Extract the (X, Y) coordinate from the center of the cell holding the provided text.  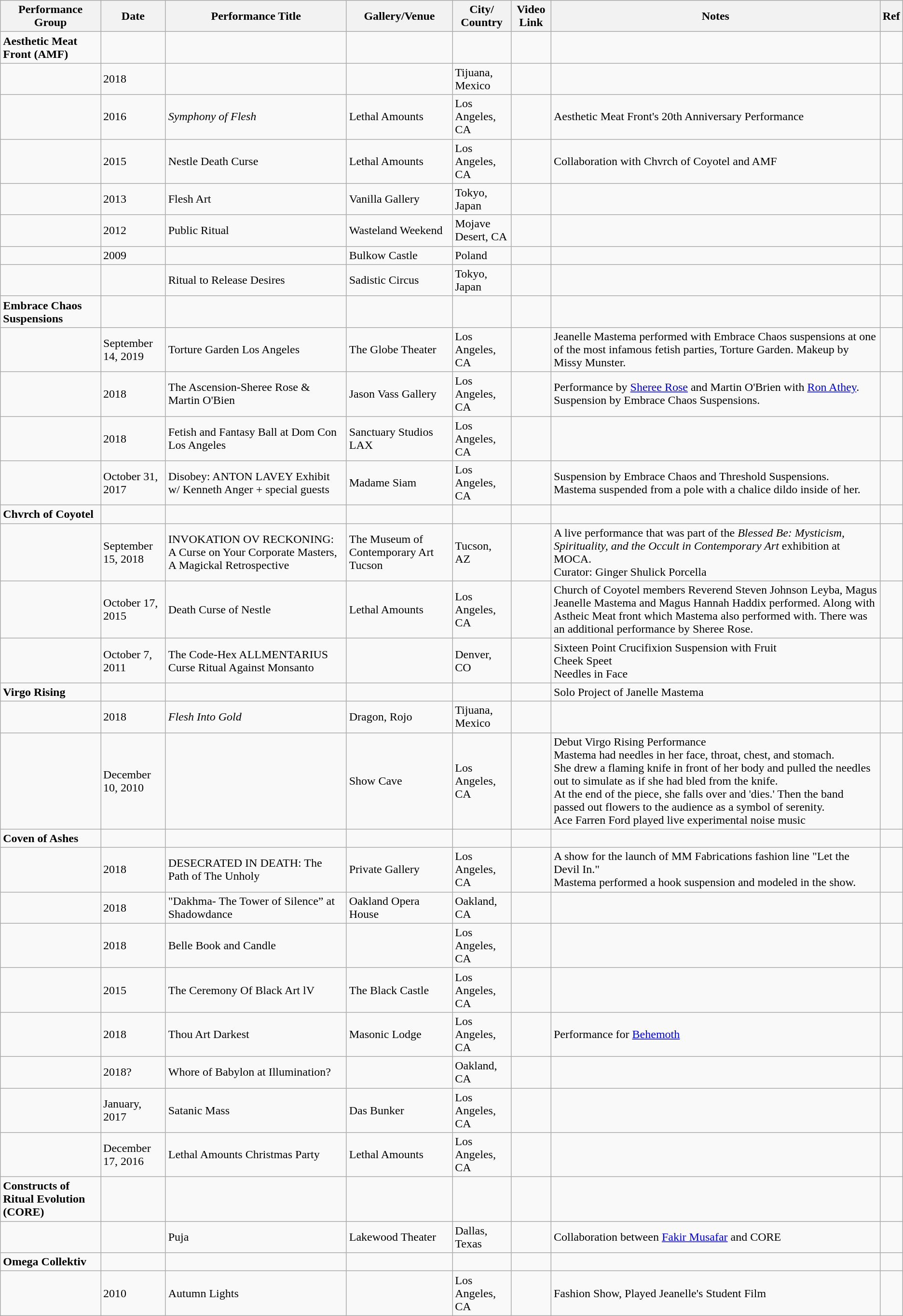
Aesthetic Meat Front's 20th Anniversary Performance (715, 117)
Notes (715, 16)
The Code-Hex ALLMENTARIUS Curse Ritual Against Monsanto (256, 661)
Chvrch of Coyotel (51, 514)
December 17, 2016 (133, 1155)
2016 (133, 117)
Dallas, Texas (482, 1237)
The Globe Theater (399, 349)
Bulkow Castle (399, 255)
Flesh Art (256, 199)
October 17, 2015 (133, 610)
Belle Book and Candle (256, 945)
Vanilla Gallery (399, 199)
Poland (482, 255)
The Ceremony Of Black Art lV (256, 990)
DESECRATED IN DEATH: The Path of The Unholy (256, 870)
Masonic Lodge (399, 1034)
Coven of Ashes (51, 838)
Nestle Death Curse (256, 161)
Symphony of Flesh (256, 117)
2012 (133, 231)
Das Bunker (399, 1110)
Performance Title (256, 16)
Satanic Mass (256, 1110)
Performance by Sheree Rose and Martin O'Brien with Ron Athey. Suspension by Embrace Chaos Suspensions. (715, 394)
December 10, 2010 (133, 781)
January, 2017 (133, 1110)
Omega Collektiv (51, 1262)
Jeanelle Mastema performed with Embrace Chaos suspensions at one of the most infamous fetish parties, Torture Garden. Makeup by Missy Munster. (715, 349)
Denver, CO (482, 661)
Disobey: ANTON LAVEY Exhibit w/ Kenneth Anger + special guests (256, 483)
2013 (133, 199)
September 15, 2018 (133, 552)
Puja (256, 1237)
Performance for Behemoth (715, 1034)
Virgo Rising (51, 692)
Collaboration between Fakir Musafar and CORE (715, 1237)
The Museum of Contemporary Art Tucson (399, 552)
October 7, 2011 (133, 661)
Collaboration with Chvrch of Coyotel and AMF (715, 161)
2009 (133, 255)
Oakland Opera House (399, 907)
Whore of Babylon at Illumination? (256, 1072)
INVOKATION OV RECKONING: A Curse on Your Corporate Masters, A Magickal Retrospective (256, 552)
Private Gallery (399, 870)
The Black Castle (399, 990)
Gallery/Venue (399, 16)
Date (133, 16)
Embrace Chaos Suspensions (51, 312)
Madame Siam (399, 483)
Lethal Amounts Christmas Party (256, 1155)
Fetish and Fantasy Ball at Dom Con Los Angeles (256, 438)
Sadistic Circus (399, 280)
Torture Garden Los Angeles (256, 349)
Constructs of Ritual Evolution (CORE) (51, 1199)
The Ascension-Sheree Rose & Martin O'Bien (256, 394)
Performance Group (51, 16)
Ritual to Release Desires (256, 280)
Death Curse of Nestle (256, 610)
Autumn Lights (256, 1293)
Suspension by Embrace Chaos and Threshold Suspensions.Mastema suspended from a pole with a chalice dildo inside of her. (715, 483)
City/ Country (482, 16)
Solo Project of Janelle Mastema (715, 692)
Public Ritual (256, 231)
October 31, 2017 (133, 483)
Sixteen Point Crucifixion Suspension with FruitCheek SpeetNeedles in Face (715, 661)
Lakewood Theater (399, 1237)
2018? (133, 1072)
Wasteland Weekend (399, 231)
Ref (891, 16)
2010 (133, 1293)
Tucson, AZ (482, 552)
A show for the launch of MM Fabrications fashion line "Let the Devil In."Mastema performed a hook suspension and modeled in the show. (715, 870)
Show Cave (399, 781)
September 14, 2019 (133, 349)
Jason Vass Gallery (399, 394)
Dragon, Rojo (399, 717)
Thou Art Darkest (256, 1034)
Aesthetic Meat Front (AMF) (51, 47)
Mojave Desert, CA (482, 231)
Fashion Show, Played Jeanelle's Student Film (715, 1293)
Sanctuary Studios LAX (399, 438)
"Dakhma- The Tower of Silence” at Shadowdance (256, 907)
Video Link (531, 16)
Flesh Into Gold (256, 717)
